Capture the cell that displays the provided text and extract its [X, Y] central coordinate. 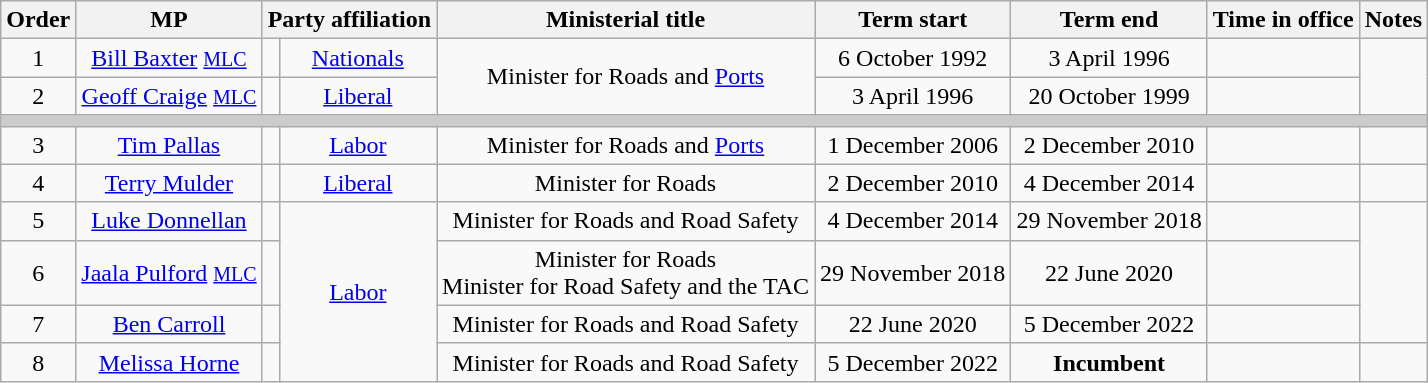
1 December 2006 [913, 145]
Notes [1393, 20]
6 October 1992 [913, 58]
20 October 1999 [1109, 96]
Term end [1109, 20]
Term start [913, 20]
Tim Pallas [169, 145]
Bill Baxter MLC [169, 58]
Time in office [1283, 20]
Ministerial title [626, 20]
8 [38, 362]
4 [38, 183]
Nationals [358, 58]
Ben Carroll [169, 324]
Party affiliation [349, 20]
Order [38, 20]
Luke Donnellan [169, 221]
2 [38, 96]
Terry Mulder [169, 183]
Minister for RoadsMinister for Road Safety and the TAC [626, 272]
6 [38, 272]
Jaala Pulford MLC [169, 272]
Melissa Horne [169, 362]
Incumbent [1109, 362]
5 [38, 221]
7 [38, 324]
1 [38, 58]
3 [38, 145]
Minister for Roads [626, 183]
Geoff Craige MLC [169, 96]
MP [169, 20]
